Pinpoint the cell where the given text exists, returning its [X, Y] midpoint coordinate. 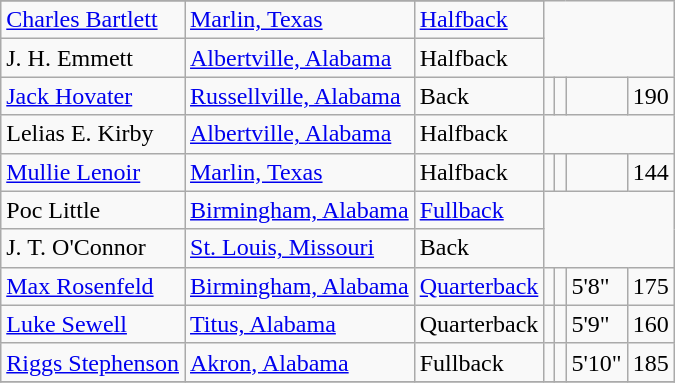
Titus, Alabama [299, 324]
Poc Little [93, 210]
Riggs Stephenson [93, 362]
5'10" [596, 362]
190 [650, 96]
Max Rosenfeld [93, 286]
Jack Hovater [93, 96]
160 [650, 324]
Lelias E. Kirby [93, 134]
5'8" [596, 286]
Charles Bartlett [93, 20]
Mullie Lenoir [93, 172]
J. H. Emmett [93, 58]
144 [650, 172]
185 [650, 362]
St. Louis, Missouri [299, 248]
Russellville, Alabama [299, 96]
Luke Sewell [93, 324]
Akron, Alabama [299, 362]
5'9" [596, 324]
175 [650, 286]
J. T. O'Connor [93, 248]
